Scan for the cell matching the given text and deliver its (X, Y) coordinate at center. 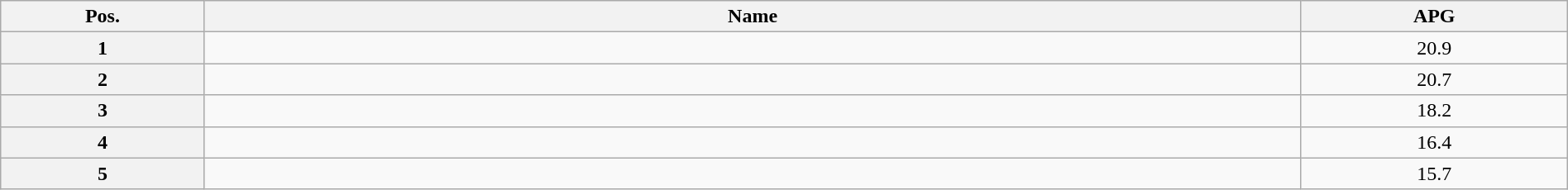
Name (753, 17)
3 (103, 111)
16.4 (1434, 142)
20.9 (1434, 48)
Pos. (103, 17)
APG (1434, 17)
4 (103, 142)
5 (103, 173)
20.7 (1434, 79)
15.7 (1434, 173)
1 (103, 48)
2 (103, 79)
18.2 (1434, 111)
